Capture the cell that displays the provided text and extract its (x, y) central coordinate. 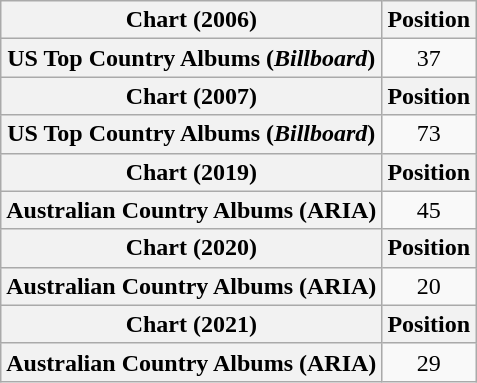
Chart (2020) (192, 248)
20 (429, 286)
Chart (2019) (192, 172)
Chart (2021) (192, 324)
Chart (2006) (192, 20)
29 (429, 362)
Chart (2007) (192, 96)
73 (429, 134)
45 (429, 210)
37 (429, 58)
